Determine the (X, Y) coordinate at the center of the cell enclosing the given text.  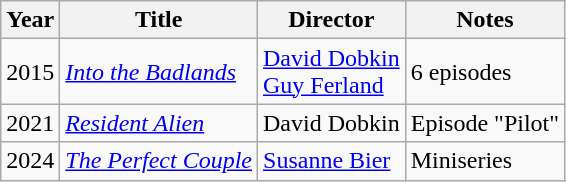
David Dobkin (332, 123)
Year (30, 20)
Into the Badlands (159, 72)
Susanne Bier (332, 161)
Episode "Pilot" (484, 123)
2015 (30, 72)
Miniseries (484, 161)
Director (332, 20)
The Perfect Couple (159, 161)
2024 (30, 161)
2021 (30, 123)
Resident Alien (159, 123)
Title (159, 20)
Notes (484, 20)
6 episodes (484, 72)
David DobkinGuy Ferland (332, 72)
